Provide the [X, Y] coordinate of the cell's center where the given text is located.  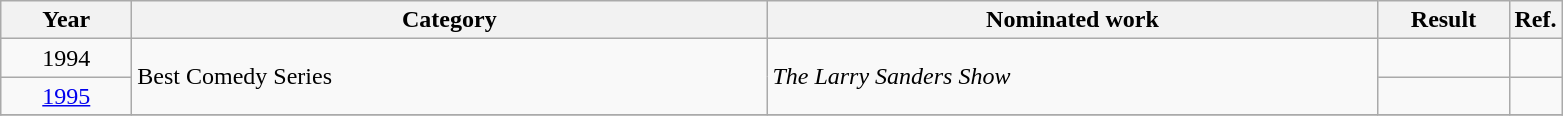
1995 [66, 96]
Best Comedy Series [450, 77]
The Larry Sanders Show [1072, 77]
Category [450, 20]
1994 [66, 58]
Nominated work [1072, 20]
Result [1444, 20]
Ref. [1536, 20]
Year [66, 20]
